Provide the (X, Y) coordinate of the cell's center where the given text is located.  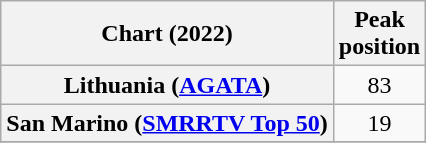
San Marino (SMRRTV Top 50) (168, 123)
Lithuania (AGATA) (168, 85)
Chart (2022) (168, 34)
83 (379, 85)
Peakposition (379, 34)
19 (379, 123)
